Find where the given text appears and provide that cell's center as (x, y) coordinate. 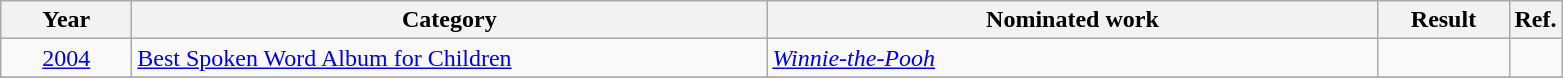
Year (66, 20)
Winnie-the-Pooh (1072, 58)
Best Spoken Word Album for Children (450, 58)
Result (1444, 20)
Ref. (1536, 20)
Nominated work (1072, 20)
2004 (66, 58)
Category (450, 20)
